Provide the [x, y] coordinate of the cell's center where the given text is located.  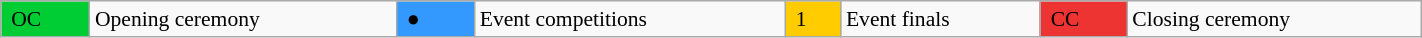
Event competitions [630, 19]
1 [813, 19]
Closing ceremony [1274, 19]
CC [1084, 19]
Opening ceremony [243, 19]
Event finals [940, 19]
OC [46, 19]
● [435, 19]
